Search for the cell housing the specified text and yield its [x, y] center coordinate. 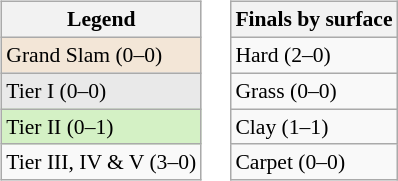
Carpet (0–0) [314, 162]
Hard (2–0) [314, 55]
Finals by surface [314, 20]
Tier II (0–1) [101, 127]
Tier III, IV & V (3–0) [101, 162]
Legend [101, 20]
Clay (1–1) [314, 127]
Tier I (0–0) [101, 91]
Grass (0–0) [314, 91]
Grand Slam (0–0) [101, 55]
